Locate the cell with the specified text and output its [X, Y] center coordinate. 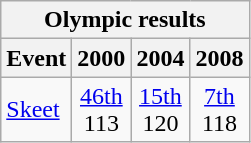
7th118 [220, 110]
Skeet [36, 110]
Olympic results [125, 20]
15th120 [160, 110]
46th113 [102, 110]
2008 [220, 58]
2004 [160, 58]
2000 [102, 58]
Event [36, 58]
